Determine the [x, y] coordinate at the center of the cell enclosing the given text.  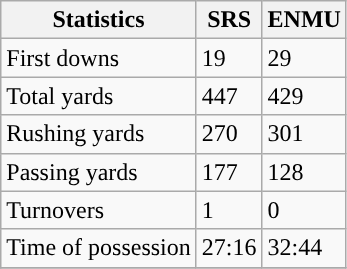
Total yards [99, 96]
27:16 [229, 248]
First downs [99, 58]
SRS [229, 20]
301 [304, 134]
447 [229, 96]
ENMU [304, 20]
29 [304, 58]
177 [229, 172]
1 [229, 210]
270 [229, 134]
Statistics [99, 20]
Time of possession [99, 248]
Passing yards [99, 172]
Rushing yards [99, 134]
429 [304, 96]
0 [304, 210]
Turnovers [99, 210]
32:44 [304, 248]
19 [229, 58]
128 [304, 172]
